From the cell containing the given text, extract its center point as (X, Y) coordinate. 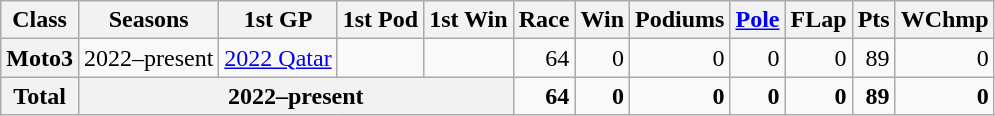
Class (40, 20)
Podiums (680, 20)
Total (40, 96)
Pts (874, 20)
Race (544, 20)
Pole (758, 20)
Seasons (148, 20)
1st Pod (380, 20)
1st GP (278, 20)
1st Win (469, 20)
Moto3 (40, 58)
FLap (818, 20)
WChmp (944, 20)
2022 Qatar (278, 58)
Win (602, 20)
